Extract the [x, y] coordinate from the center of the cell holding the provided text.  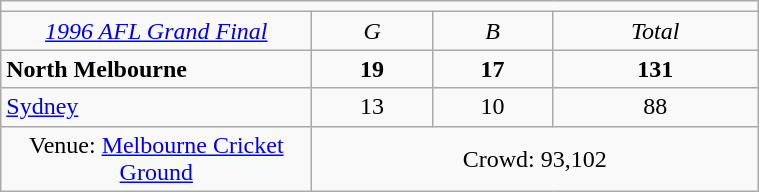
17 [492, 69]
Sydney [156, 107]
Total [656, 31]
North Melbourne [156, 69]
13 [372, 107]
10 [492, 107]
Crowd: 93,102 [535, 158]
131 [656, 69]
19 [372, 69]
Venue: Melbourne Cricket Ground [156, 158]
88 [656, 107]
G [372, 31]
B [492, 31]
1996 AFL Grand Final [156, 31]
